Scan for the cell matching the given text and deliver its [X, Y] coordinate at center. 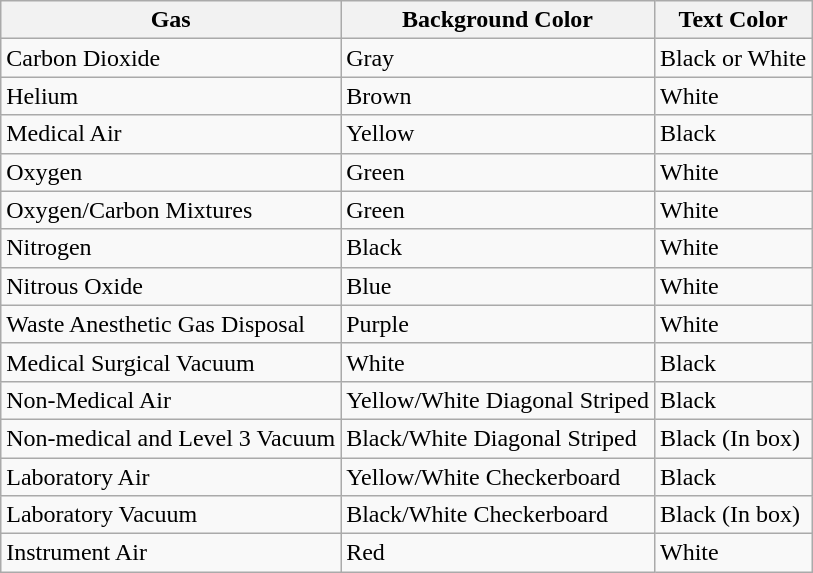
Purple [498, 324]
Nitrogen [171, 248]
Instrument Air [171, 553]
Laboratory Air [171, 477]
Text Color [734, 20]
Laboratory Vacuum [171, 515]
Waste Anesthetic Gas Disposal [171, 324]
Nitrous Oxide [171, 286]
Gray [498, 58]
Gas [171, 20]
Yellow [498, 134]
Oxygen [171, 172]
Background Color [498, 20]
Non-medical and Level 3 Vacuum [171, 438]
Blue [498, 286]
Non-Medical Air [171, 400]
Yellow/White Checkerboard [498, 477]
Medical Air [171, 134]
Oxygen/Carbon Mixtures [171, 210]
Black/White Diagonal Striped [498, 438]
Helium [171, 96]
Black or White [734, 58]
Yellow/White Diagonal Striped [498, 400]
Carbon Dioxide [171, 58]
Black/White Checkerboard [498, 515]
Red [498, 553]
Medical Surgical Vacuum [171, 362]
Brown [498, 96]
